Capture the cell that displays the provided text and extract its (X, Y) central coordinate. 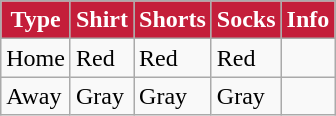
Shorts (173, 20)
Away (36, 96)
Info (308, 20)
Socks (246, 20)
Home (36, 58)
Shirt (102, 20)
Type (36, 20)
